Find where the given text appears and provide that cell's center as [x, y] coordinate. 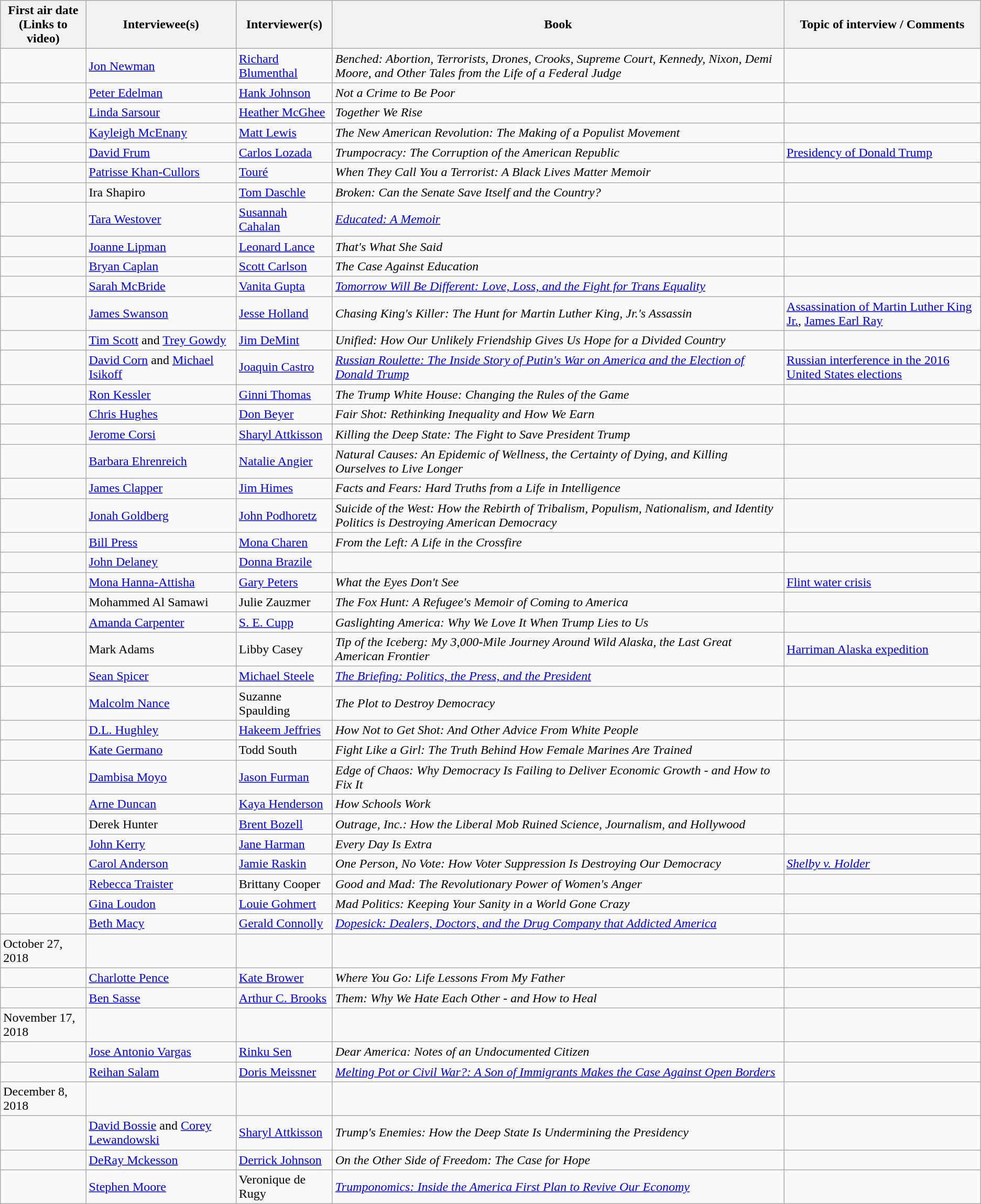
Dear America: Notes of an Undocumented Citizen [558, 1052]
Gina Loudon [161, 904]
Kate Brower [284, 978]
Don Beyer [284, 414]
Arne Duncan [161, 804]
How Not to Get Shot: And Other Advice From White People [558, 730]
Richard Blumenthal [284, 66]
Fair Shot: Rethinking Inequality and How We Earn [558, 414]
The Fox Hunt: A Refugee's Memoir of Coming to America [558, 602]
Mona Charen [284, 542]
Dopesick: Dealers, Doctors, and the Drug Company that Addicted America [558, 924]
Ginni Thomas [284, 395]
Brittany Cooper [284, 884]
John Podhoretz [284, 516]
On the Other Side of Freedom: The Case for Hope [558, 1160]
The Briefing: Politics, the Press, and the President [558, 676]
Hakeem Jeffries [284, 730]
Fight Like a Girl: The Truth Behind How Female Marines Are Trained [558, 750]
Trumponomics: Inside the America First Plan to Revive Our Economy [558, 1187]
DeRay Mckesson [161, 1160]
Ron Kessler [161, 395]
The Trump White House: Changing the Rules of the Game [558, 395]
October 27, 2018 [43, 950]
John Kerry [161, 844]
Jason Furman [284, 778]
Russian interference in the 2016 United States elections [882, 368]
Flint water crisis [882, 582]
Suzanne Spaulding [284, 703]
Rebecca Traister [161, 884]
The Plot to Destroy Democracy [558, 703]
Killing the Deep State: The Fight to Save President Trump [558, 434]
Amanda Carpenter [161, 622]
Tom Daschle [284, 192]
Edge of Chaos: Why Democracy Is Failing to Deliver Economic Growth - and How to Fix It [558, 778]
Tara Westover [161, 219]
Mohammed Al Samawi [161, 602]
Interviewee(s) [161, 25]
Stephen Moore [161, 1187]
John Delaney [161, 562]
Rinku Sen [284, 1052]
Matt Lewis [284, 133]
Touré [284, 172]
D.L. Hughley [161, 730]
What the Eyes Don't See [558, 582]
Vanita Gupta [284, 286]
Chasing King's Killer: The Hunt for Martin Luther King, Jr.'s Assassin [558, 313]
Jamie Raskin [284, 864]
Dambisa Moyo [161, 778]
Barbara Ehrenreich [161, 461]
Suicide of the West: How the Rebirth of Tribalism, Populism, Nationalism, and Identity Politics is Destroying American Democracy [558, 516]
November 17, 2018 [43, 1025]
Jane Harman [284, 844]
Libby Casey [284, 649]
Sarah McBride [161, 286]
Bill Press [161, 542]
Facts and Fears: Hard Truths from a Life in Intelligence [558, 488]
David Corn and Michael Isikoff [161, 368]
Kate Germano [161, 750]
Tomorrow Will Be Different: Love, Loss, and the Fight for Trans Equality [558, 286]
Gaslighting America: Why We Love It When Trump Lies to Us [558, 622]
Tim Scott and Trey Gowdy [161, 341]
That's What She Said [558, 246]
Together We Rise [558, 113]
Louie Gohmert [284, 904]
Them: Why We Hate Each Other - and How to Heal [558, 998]
Trumpocracy: The Corruption of the American Republic [558, 152]
From the Left: A Life in the Crossfire [558, 542]
The New American Revolution: The Making of a Populist Movement [558, 133]
Beth Macy [161, 924]
Jon Newman [161, 66]
Tip of the Iceberg: My 3,000-Mile Journey Around Wild Alaska, the Last Great American Frontier [558, 649]
Good and Mad: The Revolutionary Power of Women's Anger [558, 884]
Derek Hunter [161, 824]
When They Call You a Terrorist: A Black Lives Matter Memoir [558, 172]
Jim DeMint [284, 341]
Joaquin Castro [284, 368]
Michael Steele [284, 676]
Peter Edelman [161, 93]
Not a Crime to Be Poor [558, 93]
Mark Adams [161, 649]
Jesse Holland [284, 313]
Benched: Abortion, Terrorists, Drones, Crooks, Supreme Court, Kennedy, Nixon, Demi Moore, and Other Tales from the Life of a Federal Judge [558, 66]
Ira Shapiro [161, 192]
Natural Causes: An Epidemic of Wellness, the Certainty of Dying, and Killing Ourselves to Live Longer [558, 461]
Gerald Connolly [284, 924]
December 8, 2018 [43, 1099]
Jose Antonio Vargas [161, 1052]
James Swanson [161, 313]
Arthur C. Brooks [284, 998]
Derrick Johnson [284, 1160]
The Case Against Education [558, 266]
Where You Go: Life Lessons From My Father [558, 978]
Kayleigh McEnany [161, 133]
Ben Sasse [161, 998]
Malcolm Nance [161, 703]
Assassination of Martin Luther King Jr., James Earl Ray [882, 313]
Brent Bozell [284, 824]
Gary Peters [284, 582]
How Schools Work [558, 804]
Reihan Salam [161, 1071]
Heather McGhee [284, 113]
Shelby v. Holder [882, 864]
S. E. Cupp [284, 622]
James Clapper [161, 488]
Topic of interview / Comments [882, 25]
Julie Zauzmer [284, 602]
Every Day Is Extra [558, 844]
Book [558, 25]
Linda Sarsour [161, 113]
Presidency of Donald Trump [882, 152]
First air date(Links to video) [43, 25]
Patrisse Khan-Cullors [161, 172]
Carol Anderson [161, 864]
Hank Johnson [284, 93]
Chris Hughes [161, 414]
Scott Carlson [284, 266]
Charlotte Pence [161, 978]
Susannah Cahalan [284, 219]
Broken: Can the Senate Save Itself and the Country? [558, 192]
Educated: A Memoir [558, 219]
Russian Roulette: The Inside Story of Putin's War on America and the Election of Donald Trump [558, 368]
Bryan Caplan [161, 266]
Sean Spicer [161, 676]
Harriman Alaska expedition [882, 649]
Natalie Angier [284, 461]
Mad Politics: Keeping Your Sanity in a World Gone Crazy [558, 904]
Todd South [284, 750]
One Person, No Vote: How Voter Suppression Is Destroying Our Democracy [558, 864]
Donna Brazile [284, 562]
David Frum [161, 152]
Carlos Lozada [284, 152]
Joanne Lipman [161, 246]
David Bossie and Corey Lewandowski [161, 1133]
Melting Pot or Civil War?: A Son of Immigrants Makes the Case Against Open Borders [558, 1071]
Veronique de Rugy [284, 1187]
Trump's Enemies: How the Deep State Is Undermining the Presidency [558, 1133]
Outrage, Inc.: How the Liberal Mob Ruined Science, Journalism, and Hollywood [558, 824]
Unified: How Our Unlikely Friendship Gives Us Hope for a Divided Country [558, 341]
Jonah Goldberg [161, 516]
Jerome Corsi [161, 434]
Kaya Henderson [284, 804]
Doris Meissner [284, 1071]
Mona Hanna-Attisha [161, 582]
Leonard Lance [284, 246]
Jim Himes [284, 488]
Interviewer(s) [284, 25]
